For the text-containing cell, return its midpoint in (X, Y) coordinate format. 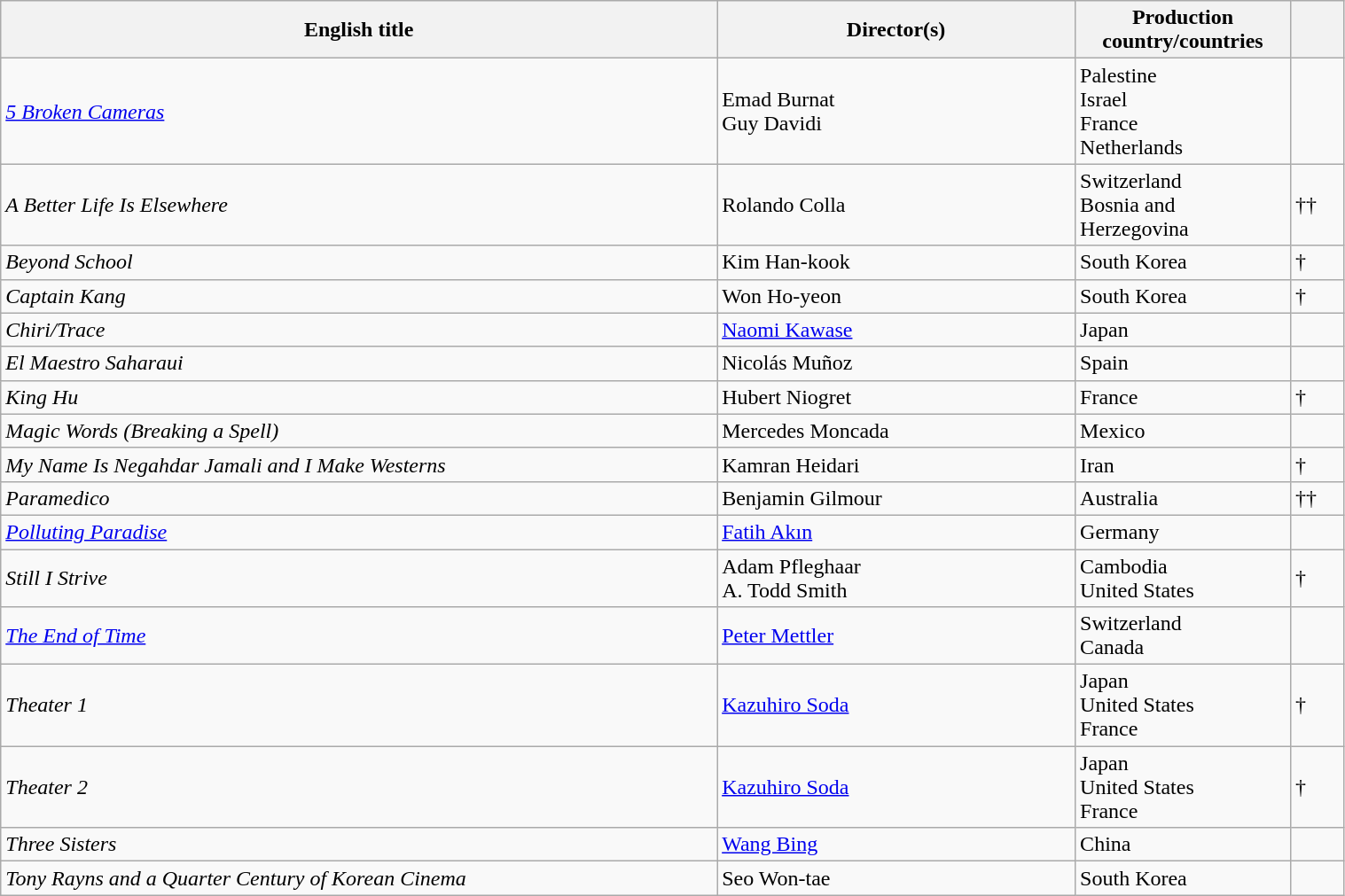
Paramedico (359, 498)
Australia (1183, 498)
Won Ho-yeon (896, 296)
Tony Rayns and a Quarter Century of Korean Cinema (359, 878)
Mercedes Moncada (896, 431)
Spain (1183, 363)
Theater 2 (359, 787)
Benjamin Gilmour (896, 498)
Fatih Akın (896, 532)
Nicolás Muñoz (896, 363)
Director(s) (896, 30)
France (1183, 397)
The End of Time (359, 636)
Adam PfleghaarA. Todd Smith (896, 578)
Magic Words (Breaking a Spell) (359, 431)
5 Broken Cameras (359, 112)
Still I Strive (359, 578)
CambodiaUnited States (1183, 578)
Production country/countries (1183, 30)
SwitzerlandBosnia and Herzegovina (1183, 205)
Wang Bing (896, 845)
PalestineIsraelFranceNetherlands (1183, 112)
English title (359, 30)
Captain Kang (359, 296)
Polluting Paradise (359, 532)
Germany (1183, 532)
Hubert Niogret (896, 397)
King Hu (359, 397)
China (1183, 845)
A Better Life Is Elsewhere (359, 205)
Seo Won-tae (896, 878)
El Maestro Saharaui (359, 363)
Iran (1183, 464)
Theater 1 (359, 705)
Emad BurnatGuy Davidi (896, 112)
My Name Is Negahdar Jamali and I Make Westerns (359, 464)
Kim Han-kook (896, 262)
SwitzerlandCanada (1183, 636)
Mexico (1183, 431)
Chiri/Trace (359, 330)
Naomi Kawase (896, 330)
Beyond School (359, 262)
Rolando Colla (896, 205)
Kamran Heidari (896, 464)
Three Sisters (359, 845)
Peter Mettler (896, 636)
Japan (1183, 330)
